Search for the cell housing the specified text and yield its (X, Y) center coordinate. 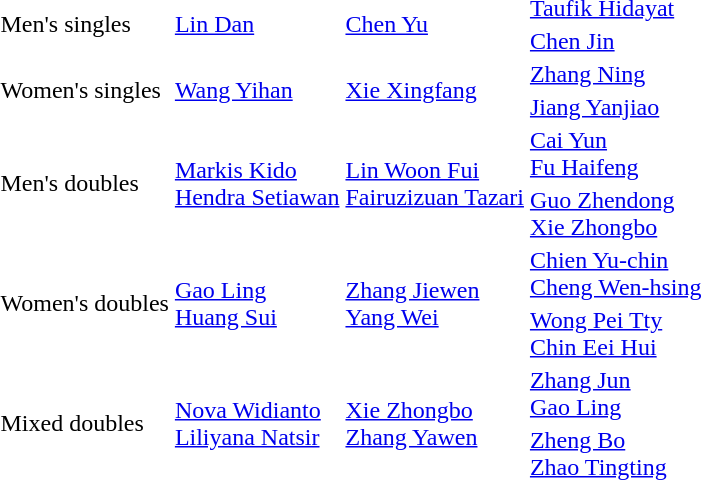
Gao Ling Huang Sui (257, 304)
Lin Woon Fui Fairuzizuan Tazari (434, 184)
Markis Kido Hendra Setiawan (257, 184)
Zhang Jiewen Yang Wei (434, 304)
Wang Yihan (257, 90)
Xie Xingfang (434, 90)
